Determine the (x, y) coordinate at the center of the cell enclosing the given text.  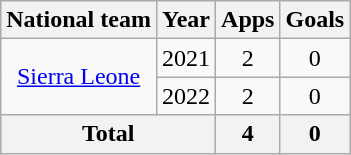
2021 (186, 58)
2022 (186, 96)
Sierra Leone (79, 77)
4 (248, 134)
National team (79, 20)
Total (108, 134)
Apps (248, 20)
Year (186, 20)
Goals (315, 20)
